Return [x, y] of the center of cell containing provided text 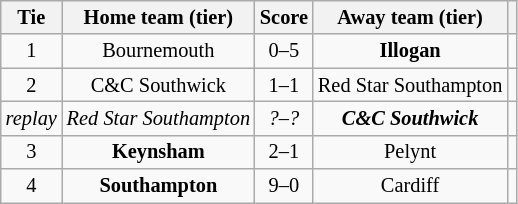
Cardiff [410, 186]
1–1 [284, 85]
2 [32, 85]
3 [32, 152]
Score [284, 17]
?–? [284, 118]
2–1 [284, 152]
Tie [32, 17]
Keynsham [158, 152]
Home team (tier) [158, 17]
4 [32, 186]
Bournemouth [158, 51]
Illogan [410, 51]
Pelynt [410, 152]
Away team (tier) [410, 17]
Southampton [158, 186]
1 [32, 51]
replay [32, 118]
9–0 [284, 186]
0–5 [284, 51]
